Detect which cell encompasses the target text, then output its (x, y) center coordinate. 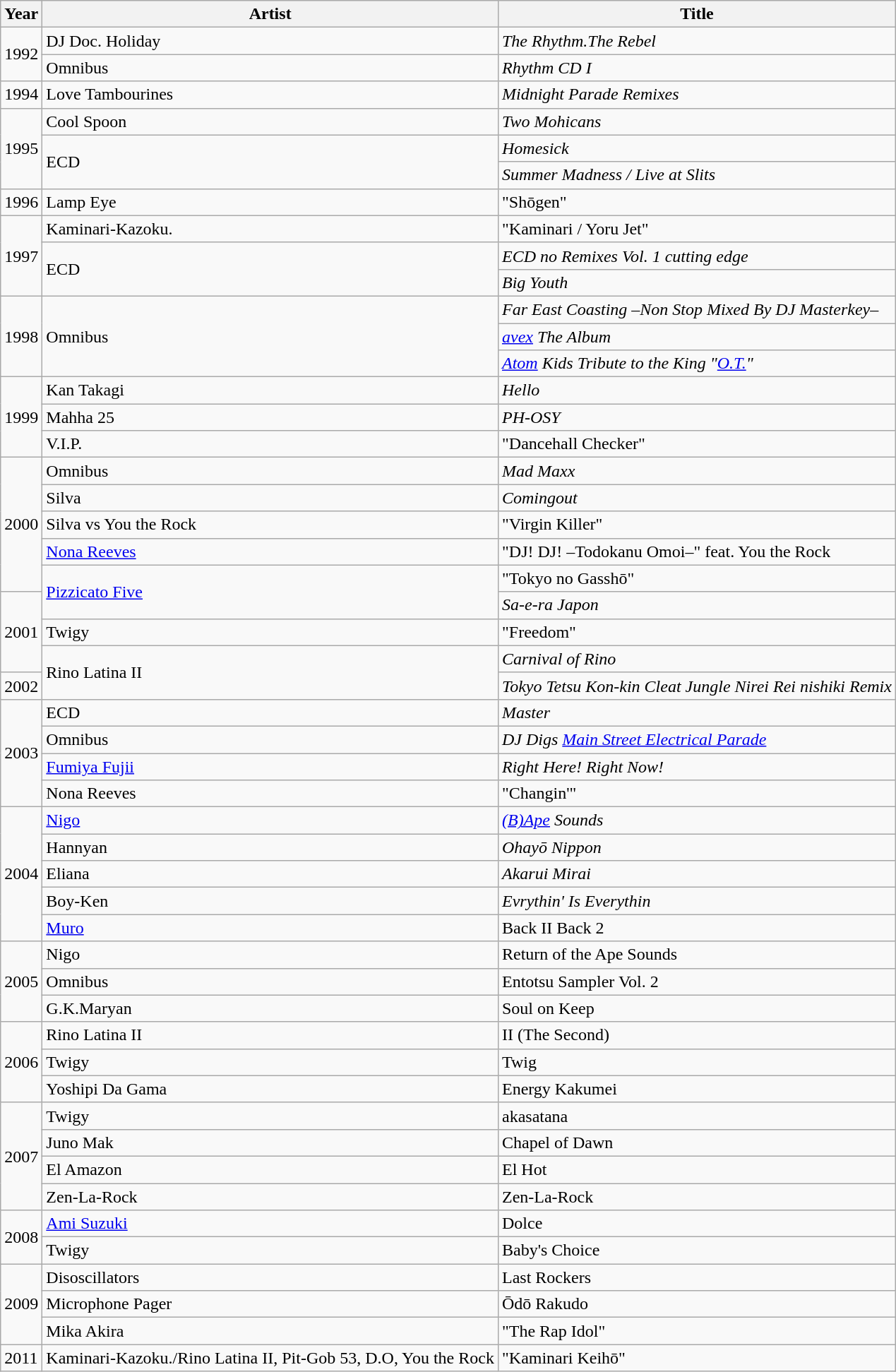
Entotsu Sampler Vol. 2 (696, 982)
Boy-Ken (270, 901)
2002 (21, 686)
Cool Spoon (270, 121)
Return of the Ape Sounds (696, 955)
2006 (21, 1062)
2003 (21, 753)
2001 (21, 632)
"Tokyo no Gasshō" (696, 578)
ECD no Remixes Vol. 1 cutting edge (696, 256)
Two Mohicans (696, 121)
Baby's Choice (696, 1251)
II (The Second) (696, 1035)
2000 (21, 525)
1997 (21, 256)
Artist (270, 14)
Kaminari-Kazoku. (270, 229)
Love Tambourines (270, 95)
1998 (21, 336)
Muro (270, 928)
Kan Takagi (270, 390)
1992 (21, 54)
DJ Digs Main Street Electrical Parade (696, 739)
Mika Akira (270, 1331)
Lamp Eye (270, 202)
Silva (270, 498)
Hello (696, 390)
Year (21, 14)
Hannyan (270, 847)
2009 (21, 1304)
Rhythm CD I (696, 68)
"Virgin Killer" (696, 525)
1995 (21, 148)
Juno Mak (270, 1143)
"Freedom" (696, 632)
Chapel of Dawn (696, 1143)
Last Rockers (696, 1277)
Kaminari-Kazoku./Rino Latina II, Pit-Gob 53, D.O, You the Rock (270, 1358)
Microphone Pager (270, 1304)
Dolce (696, 1224)
Atom Kids Tribute to the King "O.T." (696, 364)
"Dancehall Checker" (696, 444)
Homesick (696, 148)
"Kaminari Keihō" (696, 1358)
avex The Album (696, 337)
Ami Suzuki (270, 1224)
Mahha 25 (270, 417)
Ōdō Rakudo (696, 1304)
2005 (21, 982)
(B)Ape Sounds (696, 821)
Energy Kakumei (696, 1089)
Akarui Mirai (696, 874)
DJ Doc. Holiday (270, 41)
Right Here! Right Now! (696, 766)
"Shōgen" (696, 202)
Mad Maxx (696, 471)
Disoscillators (270, 1277)
1999 (21, 417)
Title (696, 14)
Summer Madness / Live at Slits (696, 175)
1994 (21, 95)
El Amazon (270, 1169)
Twig (696, 1062)
El Hot (696, 1169)
Comingout (696, 498)
Fumiya Fujii (270, 766)
akasatana (696, 1116)
Ohayō Nippon (696, 847)
Carnival of Rino (696, 659)
Evrythin' Is Everythin (696, 901)
Tokyo Tetsu Kon-kin Cleat Jungle Nirei Rei nishiki Remix (696, 686)
"The Rap Idol" (696, 1331)
Midnight Parade Remixes (696, 95)
PH-OSY (696, 417)
Big Youth (696, 282)
Eliana (270, 874)
G.K.Maryan (270, 1008)
2011 (21, 1358)
Sa-e-ra Japon (696, 605)
The Rhythm.The Rebel (696, 41)
1996 (21, 202)
"Changin'" (696, 794)
"Kaminari / Yoru Jet" (696, 229)
2008 (21, 1237)
2007 (21, 1156)
Soul on Keep (696, 1008)
2004 (21, 874)
V.I.P. (270, 444)
Master (696, 712)
"DJ! DJ! –Todokanu Omoi–" feat. You the Rock (696, 551)
Back II Back 2 (696, 928)
Pizzicato Five (270, 592)
Far East Coasting –Non Stop Mixed By DJ Masterkey– (696, 309)
Silva vs You the Rock (270, 525)
Yoshipi Da Gama (270, 1089)
